Locate the cell with the specified text and output its [X, Y] center coordinate. 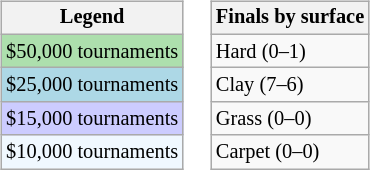
Clay (7–6) [290, 85]
$15,000 tournaments [92, 119]
Hard (0–1) [290, 51]
$10,000 tournaments [92, 152]
Legend [92, 18]
Carpet (0–0) [290, 152]
$25,000 tournaments [92, 85]
$50,000 tournaments [92, 51]
Grass (0–0) [290, 119]
Finals by surface [290, 18]
